Pinpoint the cell where the given text exists, returning its [x, y] midpoint coordinate. 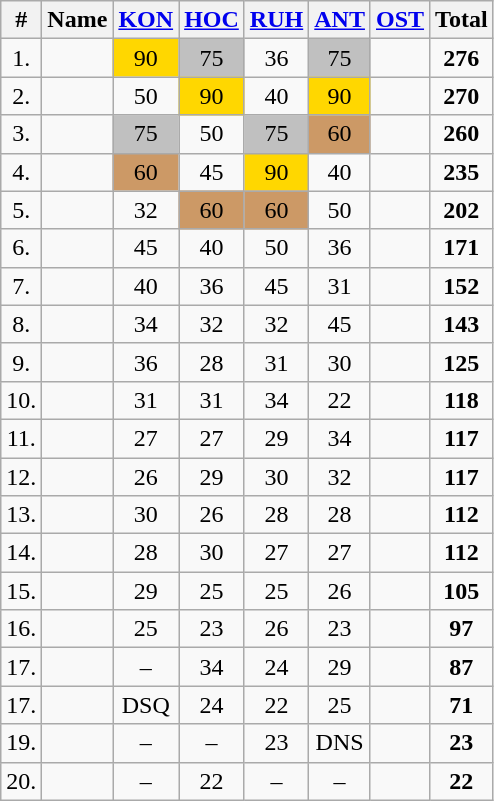
5. [22, 210]
14. [22, 553]
97 [462, 629]
9. [22, 362]
11. [22, 438]
16. [22, 629]
235 [462, 172]
RUH [276, 20]
10. [22, 400]
143 [462, 324]
12. [22, 477]
# [22, 20]
Total [462, 20]
3. [22, 134]
87 [462, 667]
152 [462, 286]
HOC [212, 20]
1. [22, 58]
118 [462, 400]
260 [462, 134]
DSQ [146, 705]
105 [462, 591]
15. [22, 591]
270 [462, 96]
71 [462, 705]
2. [22, 96]
ANT [340, 20]
Name [78, 20]
4. [22, 172]
DNS [340, 743]
OST [400, 20]
7. [22, 286]
276 [462, 58]
13. [22, 515]
8. [22, 324]
171 [462, 248]
125 [462, 362]
KON [146, 20]
19. [22, 743]
6. [22, 248]
202 [462, 210]
20. [22, 781]
